From the cell containing the given text, extract its center point as (x, y) coordinate. 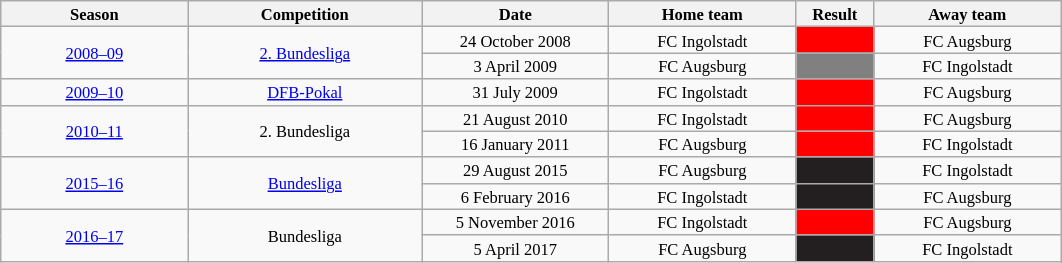
3 April 2009 (516, 66)
29 August 2015 (516, 170)
5 November 2016 (516, 222)
31 July 2009 (516, 92)
2009–10 (94, 92)
2015–16 (94, 183)
Date (516, 14)
16 January 2011 (516, 144)
Competition (305, 14)
24 October 2008 (516, 40)
Result (835, 14)
Home team (702, 14)
6 February 2016 (516, 196)
2010–11 (94, 131)
Away team (968, 14)
Season (94, 14)
2016–17 (94, 235)
2008–09 (94, 53)
5 April 2017 (516, 248)
DFB-Pokal (305, 92)
21 August 2010 (516, 118)
